Search for the cell housing the specified text and yield its [X, Y] center coordinate. 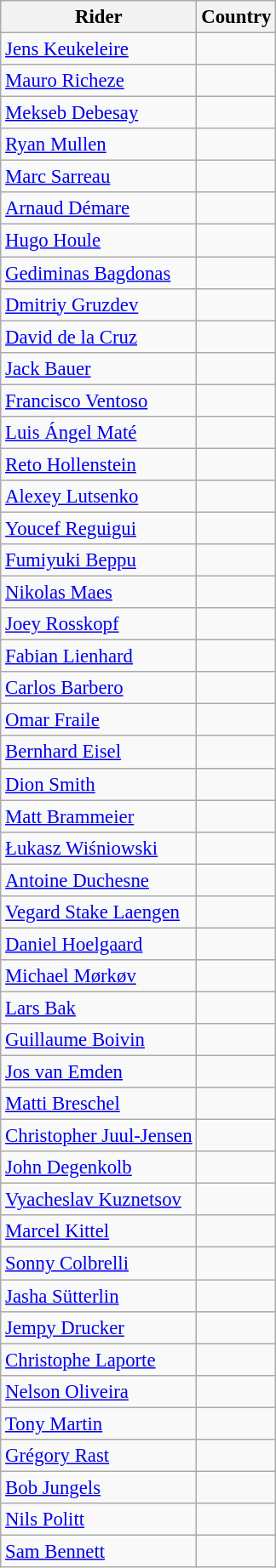
Marc Sarreau [99, 177]
David de la Cruz [99, 337]
Jack Bauer [99, 368]
Christophe Laporte [99, 1360]
Reto Hollenstein [99, 464]
Omar Fraile [99, 720]
Luis Ángel Maté [99, 433]
Jos van Emden [99, 1072]
Guillaume Boivin [99, 1040]
Mauro Richeze [99, 81]
Rider [99, 17]
Matt Brammeier [99, 816]
Mekseb Debesay [99, 113]
Joey Rosskopf [99, 624]
Hugo Houle [99, 241]
Youcef Reguigui [99, 528]
Jempy Drucker [99, 1327]
Bernhard Eisel [99, 753]
Nelson Oliveira [99, 1391]
Francisco Ventoso [99, 401]
Daniel Hoelgaard [99, 944]
Marcel Kittel [99, 1232]
Vyacheslav Kuznetsov [99, 1200]
Łukasz Wiśniowski [99, 848]
Fumiyuki Beppu [99, 560]
Arnaud Démare [99, 208]
Grégory Rast [99, 1456]
Alexey Lutsenko [99, 497]
Dmitriy Gruzdev [99, 304]
Bob Jungels [99, 1487]
Matti Breschel [99, 1104]
Dion Smith [99, 784]
Sam Bennett [99, 1551]
Tony Martin [99, 1423]
Sonny Colbrelli [99, 1264]
Michael Mørkøv [99, 976]
Gediminas Bagdonas [99, 273]
Nils Politt [99, 1520]
Lars Bak [99, 1008]
Jens Keukeleire [99, 49]
Vegard Stake Laengen [99, 912]
Country [237, 17]
Fabian Lienhard [99, 656]
Carlos Barbero [99, 688]
John Degenkolb [99, 1167]
Christopher Juul-Jensen [99, 1136]
Nikolas Maes [99, 593]
Jasha Sütterlin [99, 1296]
Ryan Mullen [99, 145]
Antoine Duchesne [99, 880]
